Return [x, y] of the center of cell containing provided text 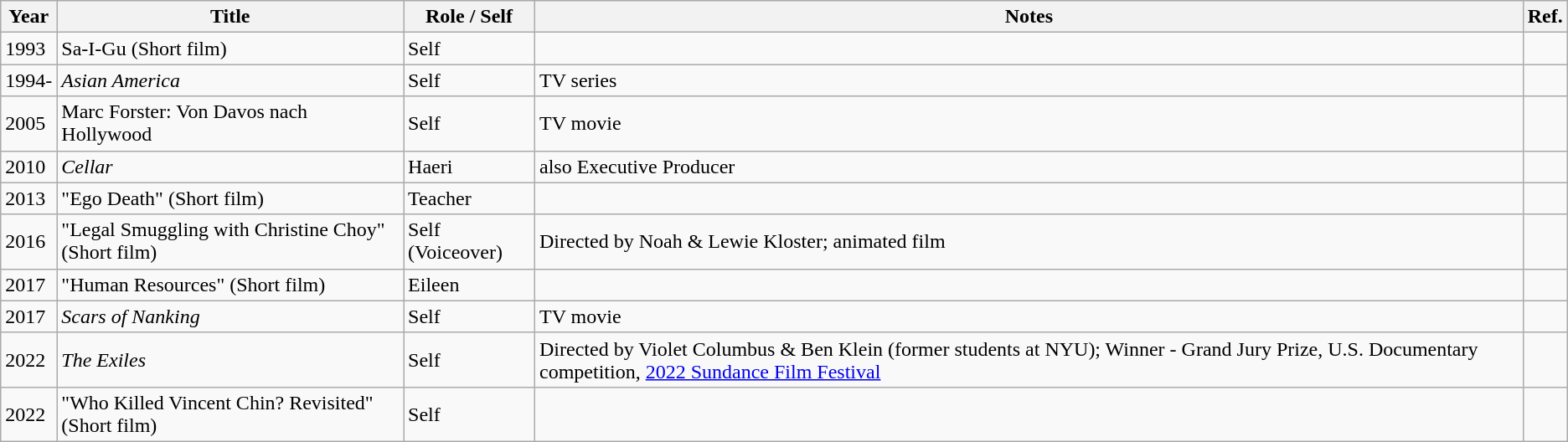
Sa-I-Gu (Short film) [230, 49]
Asian America [230, 80]
"Ego Death" (Short film) [230, 198]
Directed by Noah & Lewie Kloster; animated film [1029, 241]
2013 [28, 198]
Scars of Nanking [230, 316]
Ref. [1545, 17]
"Legal Smuggling with Christine Choy" (Short film) [230, 241]
Cellar [230, 167]
Year [28, 17]
2016 [28, 241]
2005 [28, 124]
Haeri [469, 167]
Eileen [469, 285]
Self (Voiceover) [469, 241]
"Human Resources" (Short film) [230, 285]
Title [230, 17]
1993 [28, 49]
Role / Self [469, 17]
1994- [28, 80]
"Who Killed Vincent Chin? Revisited" (Short film) [230, 414]
also Executive Producer [1029, 167]
Marc Forster: Von Davos nach Hollywood [230, 124]
Notes [1029, 17]
Teacher [469, 198]
TV series [1029, 80]
2010 [28, 167]
The Exiles [230, 360]
